Locate the cell with the specified text and output its [X, Y] center coordinate. 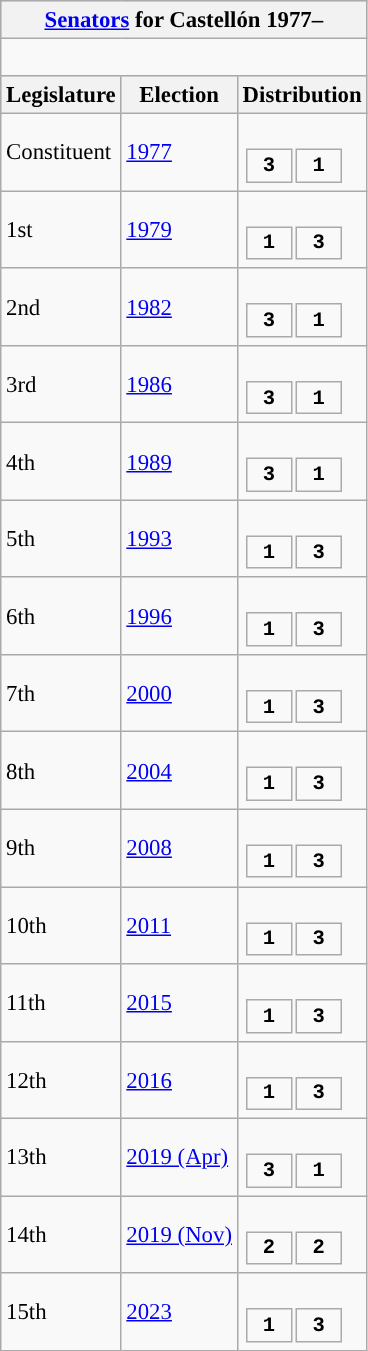
3rd [61, 384]
8th [61, 770]
13th [61, 1158]
Legislature [61, 95]
1977 [179, 152]
2023 [179, 1312]
Senators for Castellón 1977– [184, 20]
2019 (Nov) [179, 1234]
Distribution [302, 95]
1982 [179, 306]
1st [61, 230]
2nd [61, 306]
2004 [179, 770]
2016 [179, 1080]
2019 (Apr) [179, 1158]
2008 [179, 848]
14th [61, 1234]
1986 [179, 384]
7th [61, 694]
2015 [179, 1002]
1979 [179, 230]
Election [179, 95]
10th [61, 926]
9th [61, 848]
4th [61, 462]
2000 [179, 694]
2011 [179, 926]
2 2 [302, 1234]
12th [61, 1080]
Constituent [61, 152]
11th [61, 1002]
1993 [179, 538]
1996 [179, 616]
5th [61, 538]
1989 [179, 462]
15th [61, 1312]
6th [61, 616]
